For the text-containing cell, return its midpoint in [x, y] coordinate format. 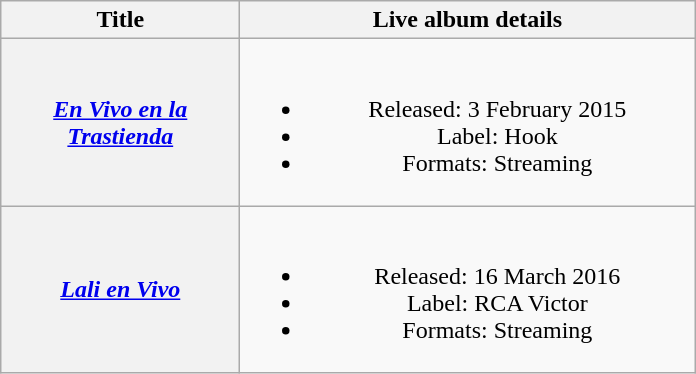
Released: 16 March 2016Label: RCA VictorFormats: Streaming [468, 290]
Lali en Vivo [120, 290]
En Vivo en la Trastienda [120, 122]
Released: 3 February 2015Label: HookFormats: Streaming [468, 122]
Live album details [468, 20]
Title [120, 20]
